For the text-containing cell, return its midpoint in [X, Y] coordinate format. 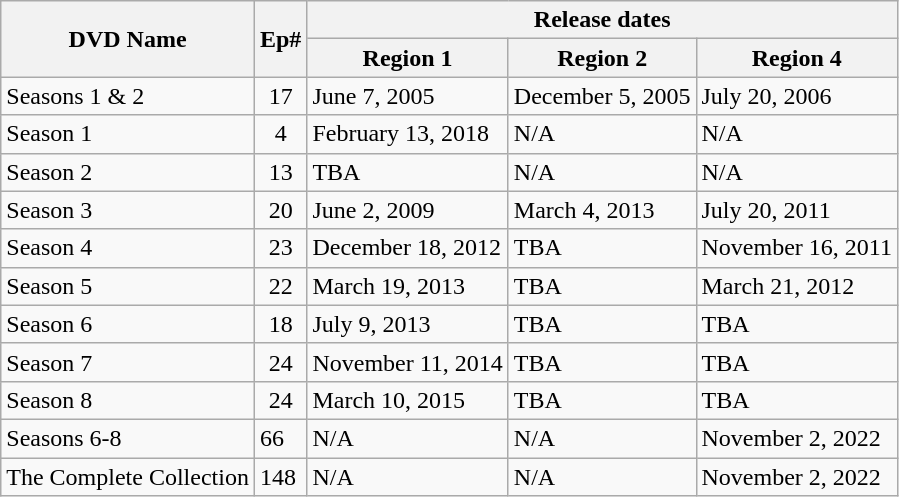
Ep# [280, 39]
Season 3 [128, 210]
March 10, 2015 [408, 400]
November 11, 2014 [408, 362]
Seasons 6-8 [128, 438]
Season 2 [128, 172]
March 21, 2012 [796, 286]
Season 1 [128, 134]
February 13, 2018 [408, 134]
Region 4 [796, 58]
Seasons 1 & 2 [128, 96]
July 20, 2011 [796, 210]
March 4, 2013 [602, 210]
13 [280, 172]
66 [280, 438]
Season 5 [128, 286]
July 20, 2006 [796, 96]
June 2, 2009 [408, 210]
23 [280, 248]
Region 2 [602, 58]
20 [280, 210]
Release dates [602, 20]
Season 4 [128, 248]
17 [280, 96]
The Complete Collection [128, 477]
22 [280, 286]
July 9, 2013 [408, 324]
DVD Name [128, 39]
4 [280, 134]
December 5, 2005 [602, 96]
June 7, 2005 [408, 96]
Season 8 [128, 400]
Season 7 [128, 362]
December 18, 2012 [408, 248]
18 [280, 324]
March 19, 2013 [408, 286]
148 [280, 477]
Season 6 [128, 324]
Region 1 [408, 58]
November 16, 2011 [796, 248]
